Return (X, Y) of the center of cell containing provided text 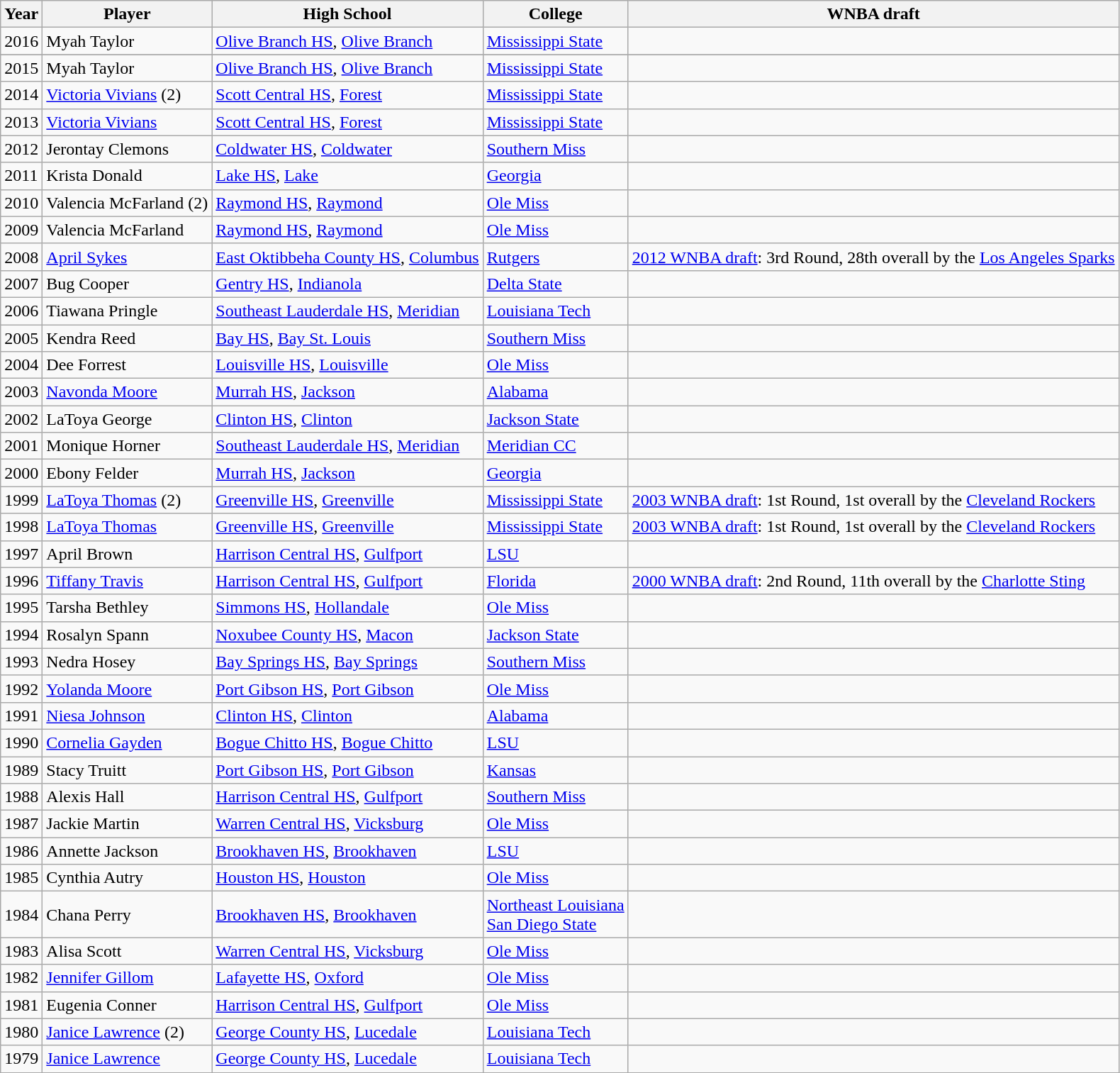
Kendra Reed (128, 338)
1988 (21, 797)
LaToya Thomas (128, 527)
Rosalyn Spann (128, 635)
1991 (21, 716)
LaToya Thomas (2) (128, 500)
Jerontay Clemons (128, 149)
1981 (21, 1005)
Tiffany Travis (128, 581)
Noxubee County HS, Macon (347, 635)
Jennifer Gillom (128, 978)
1992 (21, 689)
2015 (21, 68)
Player (128, 14)
2014 (21, 95)
Annette Jackson (128, 851)
Gentry HS, Indianola (347, 284)
2002 (21, 419)
1986 (21, 851)
1995 (21, 608)
Valencia McFarland (128, 230)
Northeast Louisiana San Diego State (556, 915)
2003 (21, 392)
Tarsha Bethley (128, 608)
1982 (21, 978)
Delta State (556, 284)
Florida (556, 581)
2012 (21, 149)
Dee Forrest (128, 365)
Coldwater HS, Coldwater (347, 149)
Meridian CC (556, 446)
Lafayette HS, Oxford (347, 978)
1994 (21, 635)
Eugenia Conner (128, 1005)
2013 (21, 122)
Bay Springs HS, Bay Springs (347, 662)
2012 WNBA draft: 3rd Round, 28th overall by the Los Angeles Sparks (873, 257)
LaToya George (128, 419)
1996 (21, 581)
1983 (21, 951)
Jackie Martin (128, 824)
2016 (21, 41)
2008 (21, 257)
College (556, 14)
2007 (21, 284)
2010 (21, 203)
Lake HS, Lake (347, 176)
Krista Donald (128, 176)
Simmons HS, Hollandale (347, 608)
2004 (21, 365)
Yolanda Moore (128, 689)
Ebony Felder (128, 473)
1999 (21, 500)
WNBA draft (873, 14)
April Brown (128, 554)
1993 (21, 662)
Bay HS, Bay St. Louis (347, 338)
Navonda Moore (128, 392)
Year (21, 14)
Bogue Chitto HS, Bogue Chitto (347, 743)
1985 (21, 878)
1984 (21, 915)
Rutgers (556, 257)
2006 (21, 311)
Niesa Johnson (128, 716)
2001 (21, 446)
Victoria Vivians (2) (128, 95)
Tiawana Pringle (128, 311)
Kansas (556, 769)
Houston HS, Houston (347, 878)
Louisville HS, Louisville (347, 365)
1990 (21, 743)
Bug Cooper (128, 284)
Chana Perry (128, 915)
Monique Horner (128, 446)
Janice Lawrence (2) (128, 1032)
2000 (21, 473)
High School (347, 14)
Alisa Scott (128, 951)
1997 (21, 554)
Alexis Hall (128, 797)
2000 WNBA draft: 2nd Round, 11th overall by the Charlotte Sting (873, 581)
2005 (21, 338)
Valencia McFarland (2) (128, 203)
1987 (21, 824)
2009 (21, 230)
1980 (21, 1032)
East Oktibbeha County HS, Columbus (347, 257)
Cynthia Autry (128, 878)
April Sykes (128, 257)
1998 (21, 527)
Stacy Truitt (128, 769)
Cornelia Gayden (128, 743)
Janice Lawrence (128, 1059)
1979 (21, 1059)
Nedra Hosey (128, 662)
1989 (21, 769)
2011 (21, 176)
Victoria Vivians (128, 122)
